Return (X, Y) of the center of cell containing provided text 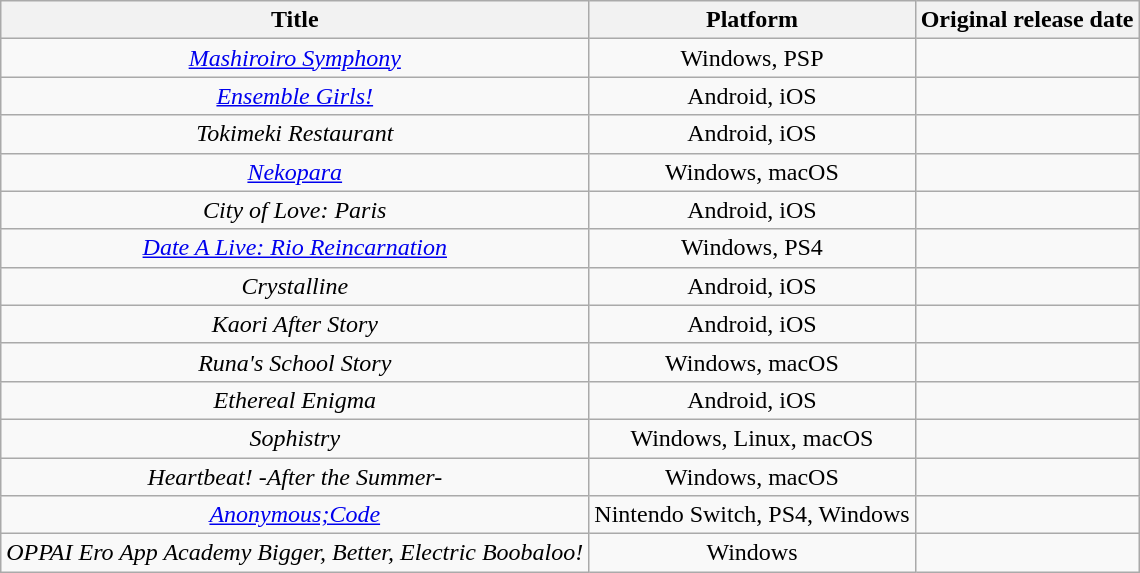
City of Love: Paris (295, 210)
Ethereal Enigma (295, 400)
OPPAI Ero App Academy Bigger, Better, Electric Boobaloo! (295, 553)
Tokimeki Restaurant (295, 134)
Nintendo Switch, PS4, Windows (752, 515)
Ensemble Girls! (295, 96)
Platform (752, 20)
Original release date (1027, 20)
Kaori After Story (295, 324)
Sophistry (295, 438)
Crystalline (295, 286)
Heartbeat! -After the Summer- (295, 477)
Anonymous;Code (295, 515)
Title (295, 20)
Date A Live: Rio Reincarnation (295, 248)
Nekopara (295, 172)
Windows, Linux, macOS (752, 438)
Mashiroiro Symphony (295, 58)
Windows, PS4 (752, 248)
Runa's School Story (295, 362)
Windows (752, 553)
Windows, PSP (752, 58)
